Capture the cell that displays the provided text and extract its (x, y) central coordinate. 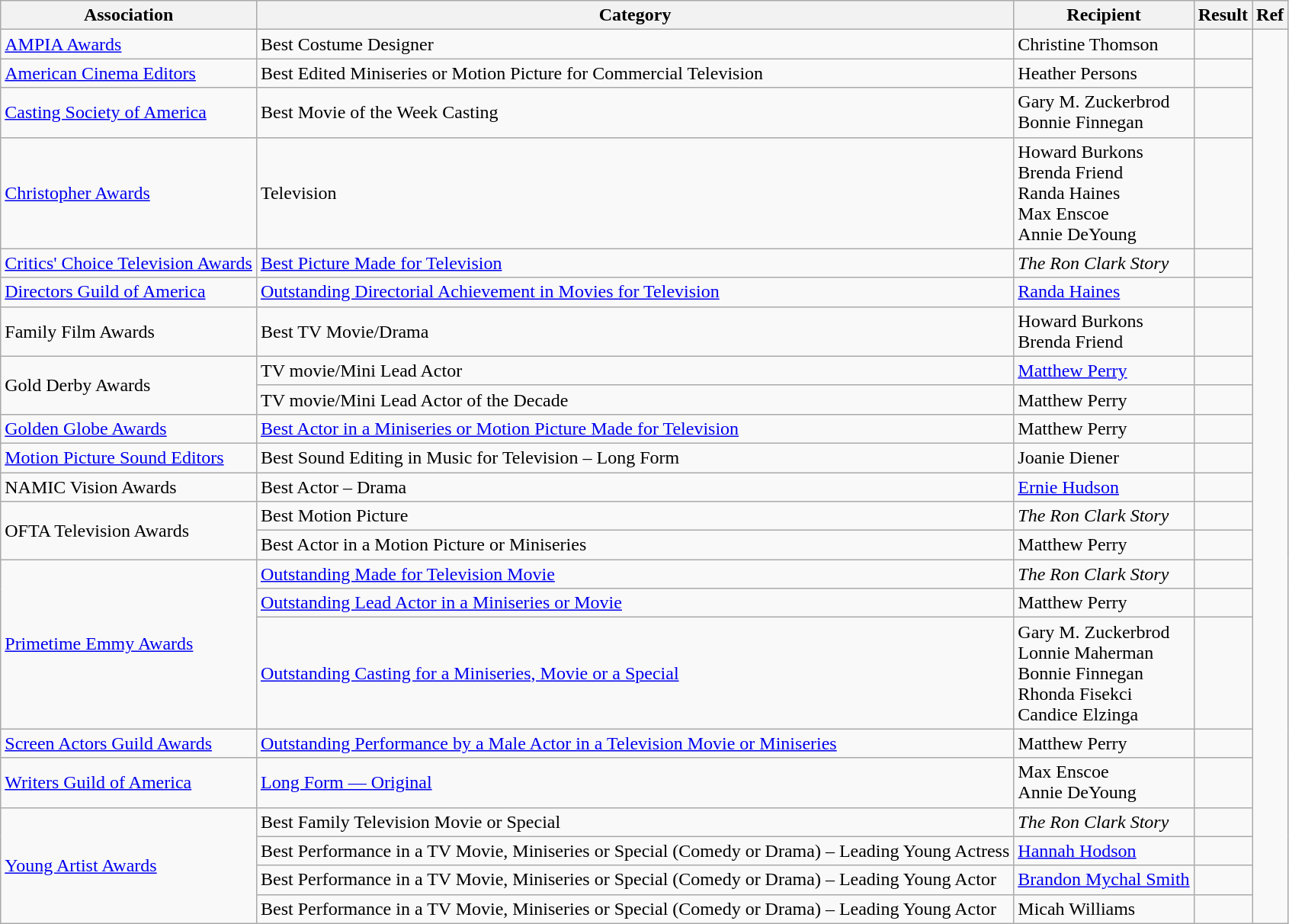
Directors Guild of America (129, 292)
Category (634, 15)
Best Edited Miniseries or Motion Picture for Commercial Television (634, 73)
Howard BurkonsBrenda Friend (1104, 331)
Ref (1270, 15)
Joanie Diener (1104, 457)
Brandon Mychal Smith (1104, 880)
Result (1223, 15)
Screen Actors Guild Awards (129, 743)
Best Sound Editing in Music for Television – Long Form (634, 457)
Young Artist Awards (129, 865)
Outstanding Made for Television Movie (634, 574)
Best Actor – Drama (634, 487)
TV movie/Mini Lead Actor (634, 371)
Randa Haines (1104, 292)
Christopher Awards (129, 193)
Outstanding Lead Actor in a Miniseries or Movie (634, 603)
Christine Thomson (1104, 44)
TV movie/Mini Lead Actor of the Decade (634, 399)
Best Family Television Movie or Special (634, 822)
Micah Williams (1104, 909)
Family Film Awards (129, 331)
Motion Picture Sound Editors (129, 457)
Golden Globe Awards (129, 428)
Casting Society of America (129, 113)
Gold Derby Awards (129, 385)
Howard BurkonsBrenda FriendRanda HainesMax EnscoeAnnie DeYoung (1104, 193)
Gary M. ZuckerbrodBonnie Finnegan (1104, 113)
Television (634, 193)
Heather Persons (1104, 73)
NAMIC Vision Awards (129, 487)
AMPIA Awards (129, 44)
Best Actor in a Motion Picture or Miniseries (634, 545)
Critics' Choice Television Awards (129, 263)
Best Actor in a Miniseries or Motion Picture Made for Television (634, 428)
American Cinema Editors (129, 73)
Best Motion Picture (634, 516)
Best TV Movie/Drama (634, 331)
Max EnscoeAnnie DeYoung (1104, 782)
Recipient (1104, 15)
Best Costume Designer (634, 44)
Outstanding Casting for a Miniseries, Movie or a Special (634, 673)
OFTA Television Awards (129, 531)
Hannah Hodson (1104, 851)
Outstanding Directorial Achievement in Movies for Television (634, 292)
Primetime Emmy Awards (129, 644)
Long Form — Original (634, 782)
Writers Guild of America (129, 782)
Best Picture Made for Television (634, 263)
Association (129, 15)
Ernie Hudson (1104, 487)
Best Movie of the Week Casting (634, 113)
Outstanding Performance by a Male Actor in a Television Movie or Miniseries (634, 743)
Best Performance in a TV Movie, Miniseries or Special (Comedy or Drama) – Leading Young Actress (634, 851)
Gary M. ZuckerbrodLonnie MahermanBonnie FinneganRhonda FisekciCandice Elzinga (1104, 673)
